Identify which cell holds the provided text, then report its [x, y] central coordinate. 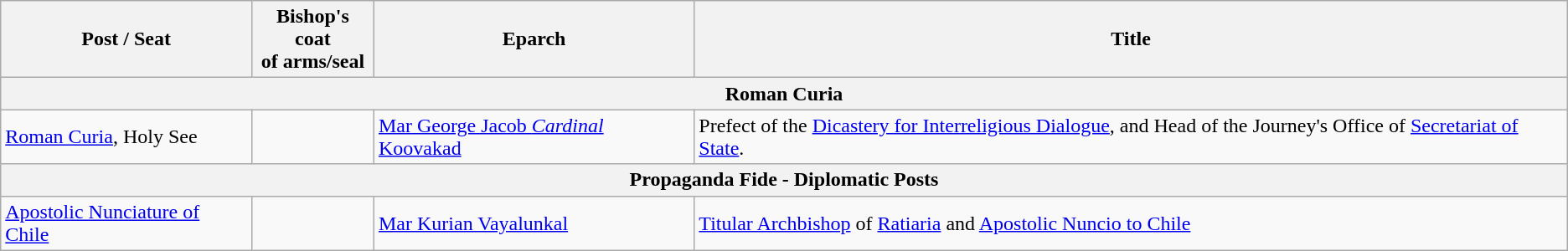
Roman Curia [784, 94]
Post / Seat [126, 39]
Title [1131, 39]
Mar George Jacob Cardinal Koovakad [534, 137]
Mar Kurian Vayalunkal [534, 223]
Eparch [534, 39]
Apostolic Nunciature of Chile [126, 223]
Bishop's coatof arms/seal [312, 39]
Propaganda Fide - Diplomatic Posts [784, 180]
Prefect of the Dicastery for Interreligious Dialogue, and Head of the Journey's Office of Secretariat of State. [1131, 137]
Roman Curia, Holy See [126, 137]
Titular Archbishop of Ratiaria and Apostolic Nuncio to Chile [1131, 223]
